From the cell containing the given text, extract its center point as (X, Y) coordinate. 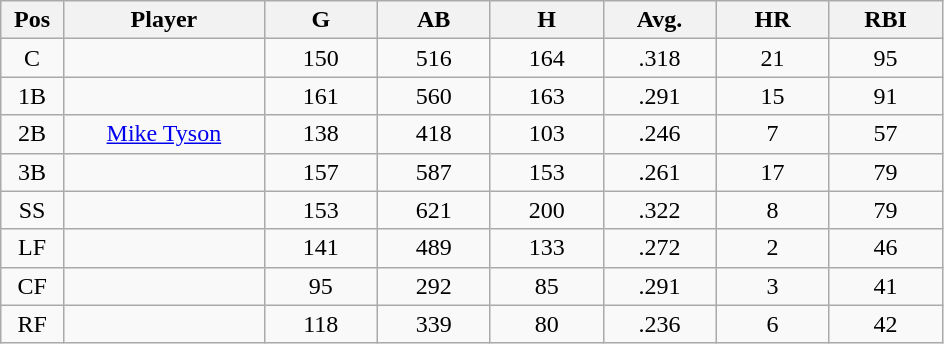
489 (434, 248)
42 (886, 324)
150 (320, 58)
3 (772, 286)
.318 (660, 58)
200 (546, 210)
AB (434, 20)
Pos (32, 20)
46 (886, 248)
516 (434, 58)
Avg. (660, 20)
.246 (660, 134)
161 (320, 96)
118 (320, 324)
138 (320, 134)
2 (772, 248)
H (546, 20)
3B (32, 172)
6 (772, 324)
.272 (660, 248)
103 (546, 134)
133 (546, 248)
560 (434, 96)
85 (546, 286)
CF (32, 286)
Player (164, 20)
Mike Tyson (164, 134)
164 (546, 58)
41 (886, 286)
LF (32, 248)
.261 (660, 172)
RF (32, 324)
.322 (660, 210)
292 (434, 286)
G (320, 20)
21 (772, 58)
7 (772, 134)
C (32, 58)
RBI (886, 20)
1B (32, 96)
80 (546, 324)
163 (546, 96)
15 (772, 96)
621 (434, 210)
HR (772, 20)
587 (434, 172)
141 (320, 248)
SS (32, 210)
157 (320, 172)
17 (772, 172)
57 (886, 134)
.236 (660, 324)
418 (434, 134)
339 (434, 324)
91 (886, 96)
8 (772, 210)
2B (32, 134)
